Search for the cell housing the specified text and yield its [x, y] center coordinate. 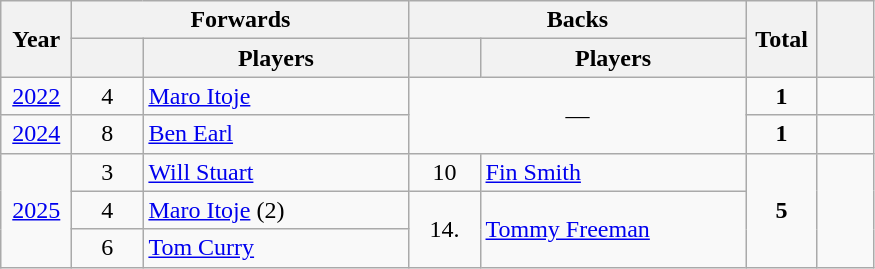
Will Stuart [276, 172]
2024 [36, 134]
8 [108, 134]
Ben Earl [276, 134]
2022 [36, 96]
3 [108, 172]
6 [108, 248]
Backs [578, 20]
2025 [36, 210]
Fin Smith [613, 172]
14. [444, 229]
10 [444, 172]
Forwards [240, 20]
Year [36, 39]
5 [782, 210]
Tommy Freeman [613, 229]
Total [782, 39]
— [578, 115]
Maro Itoje (2) [276, 210]
Maro Itoje [276, 96]
Tom Curry [276, 248]
